Locate the cell with the specified text and output its (X, Y) center coordinate. 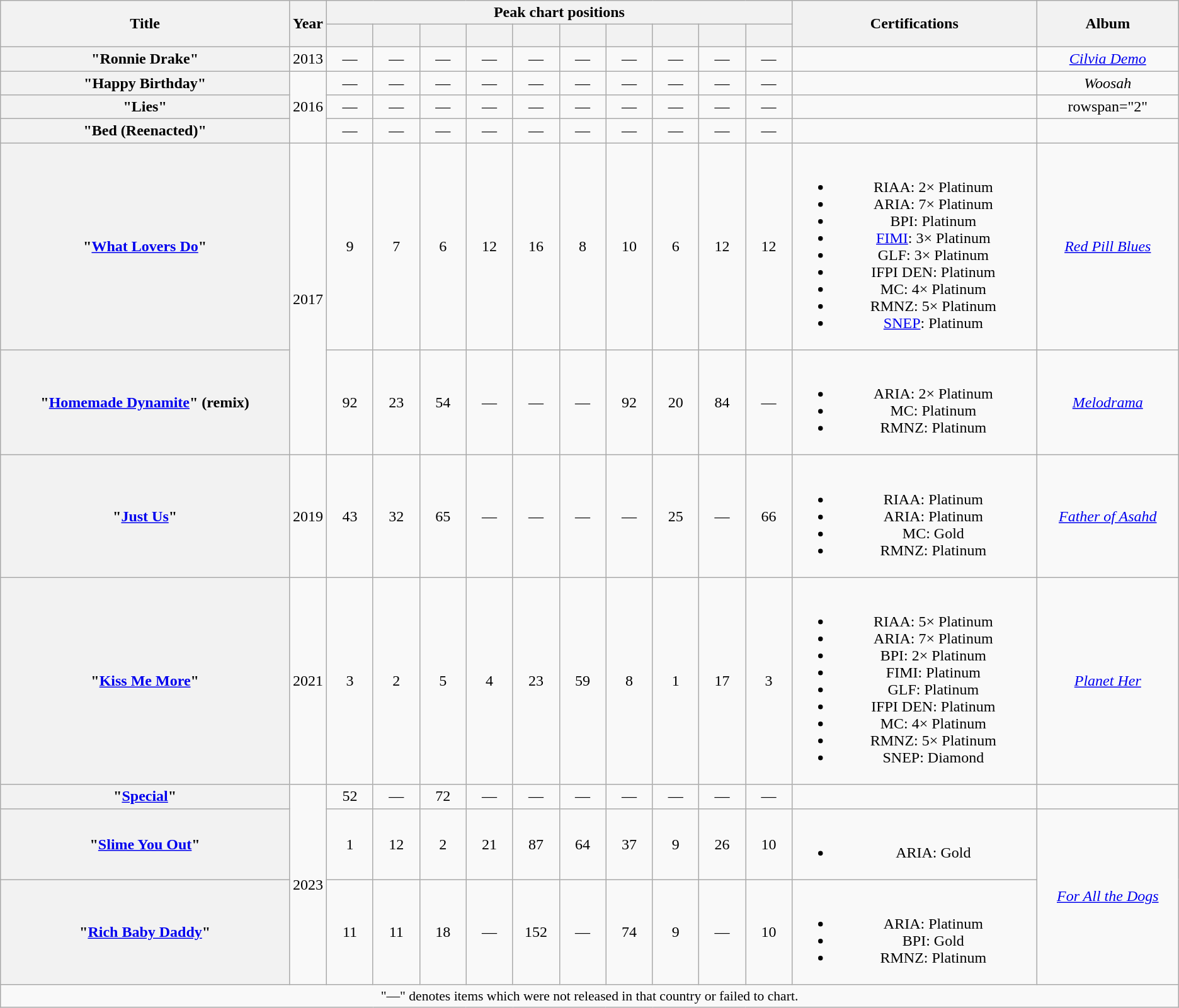
7 (396, 247)
"—" denotes items which were not released in that country or failed to chart. (589, 996)
RIAA: 2× PlatinumARIA: 7× PlatinumBPI: PlatinumFIMI: 3× PlatinumGLF: 3× PlatinumIFPI DEN: PlatinumMC: 4× PlatinumRMNZ: 5× PlatinumSNEP: Platinum (914, 247)
"Bed (Reenacted)" (145, 131)
2023 (307, 885)
66 (769, 516)
64 (583, 844)
26 (722, 844)
5 (443, 681)
Album (1107, 24)
20 (676, 403)
Woosah (1107, 82)
Certifications (914, 24)
"What Lovers Do" (145, 247)
"Rich Baby Daddy" (145, 932)
"Homemade Dynamite" (remix) (145, 403)
Planet Her (1107, 681)
2016 (307, 106)
52 (350, 796)
Father of Asahd (1107, 516)
74 (629, 932)
"Kiss Me More" (145, 681)
2013 (307, 59)
ARIA: 2× PlatinumMC: PlatinumRMNZ: Platinum (914, 403)
2021 (307, 681)
"Slime You Out" (145, 844)
Red Pill Blues (1107, 247)
32 (396, 516)
25 (676, 516)
43 (350, 516)
RIAA: 5× PlatinumARIA: 7× PlatinumBPI: 2× PlatinumFIMI: PlatinumGLF: PlatinumIFPI DEN: PlatinumMC: 4× PlatinumRMNZ: 5× PlatinumSNEP: Diamond (914, 681)
"Ronnie Drake" (145, 59)
Title (145, 24)
16 (536, 247)
Melodrama (1107, 403)
Year (307, 24)
18 (443, 932)
17 (722, 681)
21 (489, 844)
65 (443, 516)
ARIA: PlatinumBPI: GoldRMNZ: Platinum (914, 932)
59 (583, 681)
4 (489, 681)
Peak chart positions (559, 13)
"Just Us" (145, 516)
2017 (307, 299)
For All the Dogs (1107, 897)
2019 (307, 516)
37 (629, 844)
RIAA: PlatinumARIA: PlatinumMC: GoldRMNZ: Platinum (914, 516)
87 (536, 844)
84 (722, 403)
"Lies" (145, 107)
"Happy Birthday" (145, 82)
ARIA: Gold (914, 844)
rowspan="2" (1107, 107)
54 (443, 403)
72 (443, 796)
Cilvia Demo (1107, 59)
"Special" (145, 796)
152 (536, 932)
